Return (X, Y) of the center of cell containing provided text 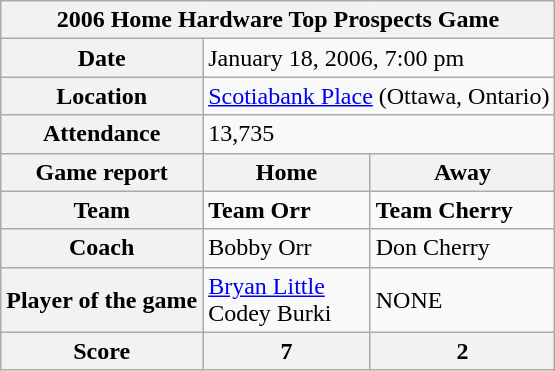
Date (102, 58)
13,735 (379, 134)
Game report (102, 172)
Bobby Orr (287, 248)
Away (462, 172)
Team Orr (287, 210)
Team (102, 210)
Attendance (102, 134)
January 18, 2006, 7:00 pm (379, 58)
Don Cherry (462, 248)
Coach (102, 248)
7 (287, 351)
2006 Home Hardware Top Prospects Game (278, 20)
Player of the game (102, 300)
Home (287, 172)
Scotiabank Place (Ottawa, Ontario) (379, 96)
Bryan LittleCodey Burki (287, 300)
Score (102, 351)
2 (462, 351)
Team Cherry (462, 210)
Location (102, 96)
NONE (462, 300)
